Return the (X, Y) coordinate for the center point of the cell that contains the specified text.  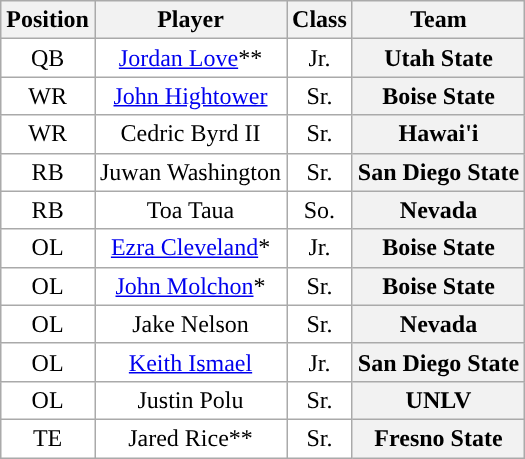
TE (48, 438)
Position (48, 20)
Juwan Washington (190, 172)
QB (48, 58)
Cedric Byrd II (190, 134)
Jared Rice** (190, 438)
Utah State (438, 58)
Player (190, 20)
UNLV (438, 400)
Ezra Cleveland* (190, 248)
Fresno State (438, 438)
Toa Taua (190, 210)
John Hightower (190, 96)
So. (320, 210)
Keith Ismael (190, 362)
Hawai'i (438, 134)
Jordan Love** (190, 58)
Class (320, 20)
Jake Nelson (190, 324)
Team (438, 20)
John Molchon* (190, 286)
Justin Polu (190, 400)
